Identify which cell holds the provided text, then report its [X, Y] central coordinate. 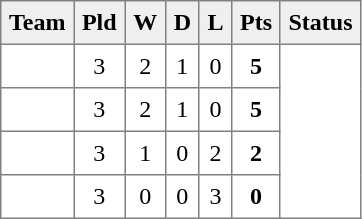
Pts [256, 23]
Team [38, 23]
D [182, 23]
W [145, 23]
L [216, 23]
Status [320, 23]
Pld [100, 23]
